Search for the cell housing the specified text and yield its (X, Y) center coordinate. 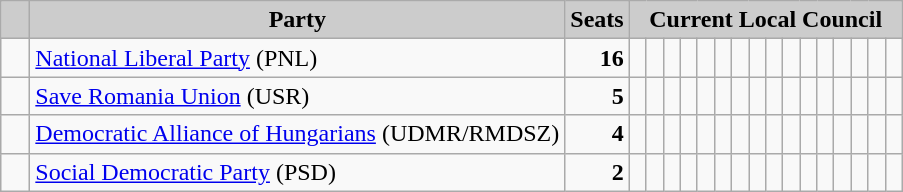
National Liberal Party (PNL) (298, 58)
Democratic Alliance of Hungarians (UDMR/RMDSZ) (298, 134)
Seats (597, 20)
Social Democratic Party (PSD) (298, 172)
Current Local Council (766, 20)
4 (597, 134)
5 (597, 96)
Save Romania Union (USR) (298, 96)
2 (597, 172)
16 (597, 58)
Party (298, 20)
